Detect which cell encompasses the target text, then output its (x, y) center coordinate. 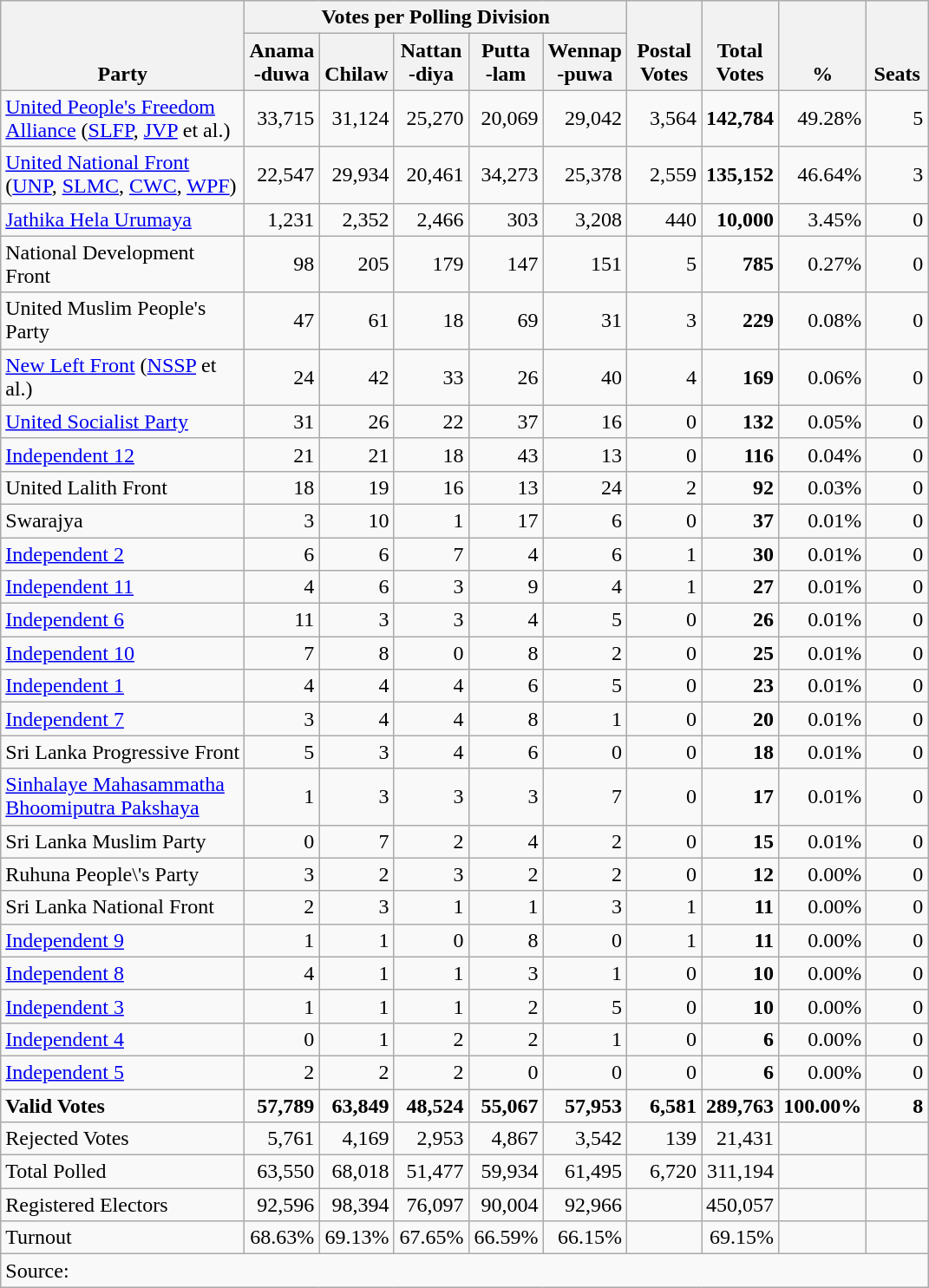
2,953 (431, 1139)
PostalVotes (664, 45)
3.45% (822, 219)
Putta-lam (506, 62)
43 (506, 454)
61,495 (585, 1172)
31,124 (357, 118)
440 (664, 219)
Independent 11 (123, 587)
Turnout (123, 1238)
0.06% (822, 376)
Independent 10 (123, 653)
Independent 2 (123, 554)
Anama-duwa (282, 62)
Sri Lanka Progressive Front (123, 752)
Independent 8 (123, 973)
61 (357, 321)
National Development Front (123, 264)
25 (741, 653)
Sri Lanka Muslim Party (123, 841)
151 (585, 264)
92,966 (585, 1205)
76,097 (431, 1205)
Wennap-puwa (585, 62)
25,270 (431, 118)
4,867 (506, 1139)
63,550 (282, 1172)
21,431 (741, 1139)
98 (282, 264)
20 (741, 719)
5,761 (282, 1139)
450,057 (741, 1205)
Registered Electors (123, 1205)
United People's Freedom Alliance (SLFP, JVP et al.) (123, 118)
19 (357, 487)
139 (664, 1139)
48,524 (431, 1106)
311,194 (741, 1172)
69.13% (357, 1238)
3,208 (585, 219)
6,720 (664, 1172)
12 (741, 874)
116 (741, 454)
20,069 (506, 118)
10,000 (741, 219)
15 (741, 841)
33,715 (282, 118)
Source: (465, 1271)
100.00% (822, 1106)
57,953 (585, 1106)
169 (741, 376)
27 (741, 587)
42 (357, 376)
3,564 (664, 118)
Party (123, 45)
205 (357, 264)
22,547 (282, 175)
Sinhalaye Mahasammatha Bhoomiputra Pakshaya (123, 796)
Nattan-diya (431, 62)
Ruhuna People\'s Party (123, 874)
40 (585, 376)
63,849 (357, 1106)
29,934 (357, 175)
69.15% (741, 1238)
Swarajya (123, 520)
Independent 7 (123, 719)
Independent 6 (123, 620)
229 (741, 321)
132 (741, 422)
98,394 (357, 1205)
Independent 4 (123, 1039)
2,559 (664, 175)
Independent 9 (123, 940)
3,542 (585, 1139)
Votes per Polling Division (435, 17)
4,169 (357, 1139)
68.63% (282, 1238)
20,461 (431, 175)
179 (431, 264)
66.15% (585, 1238)
Sri Lanka National Front (123, 907)
0.03% (822, 487)
30 (741, 554)
57,789 (282, 1106)
92,596 (282, 1205)
0.05% (822, 422)
25,378 (585, 175)
Jathika Hela Urumaya (123, 219)
New Left Front (NSSP et al.) (123, 376)
Independent 3 (123, 1006)
66.59% (506, 1238)
29,042 (585, 118)
90,004 (506, 1205)
33 (431, 376)
0.08% (822, 321)
135,152 (741, 175)
289,763 (741, 1106)
22 (431, 422)
303 (506, 219)
United Lalith Front (123, 487)
9 (506, 587)
% (822, 45)
United National Front(UNP, SLMC, CWC, WPF) (123, 175)
United Socialist Party (123, 422)
Total Polled (123, 1172)
142,784 (741, 118)
1,231 (282, 219)
67.65% (431, 1238)
34,273 (506, 175)
46.64% (822, 175)
Seats (897, 45)
Total Votes (741, 45)
6,581 (664, 1106)
23 (741, 686)
Chilaw (357, 62)
69 (506, 321)
47 (282, 321)
49.28% (822, 118)
United Muslim People's Party (123, 321)
55,067 (506, 1106)
147 (506, 264)
2,352 (357, 219)
Independent 12 (123, 454)
68,018 (357, 1172)
Rejected Votes (123, 1139)
785 (741, 264)
0.27% (822, 264)
Independent 1 (123, 686)
2,466 (431, 219)
Valid Votes (123, 1106)
51,477 (431, 1172)
92 (741, 487)
Independent 5 (123, 1072)
59,934 (506, 1172)
0.04% (822, 454)
